Identify which cell holds the provided text, then report its (x, y) central coordinate. 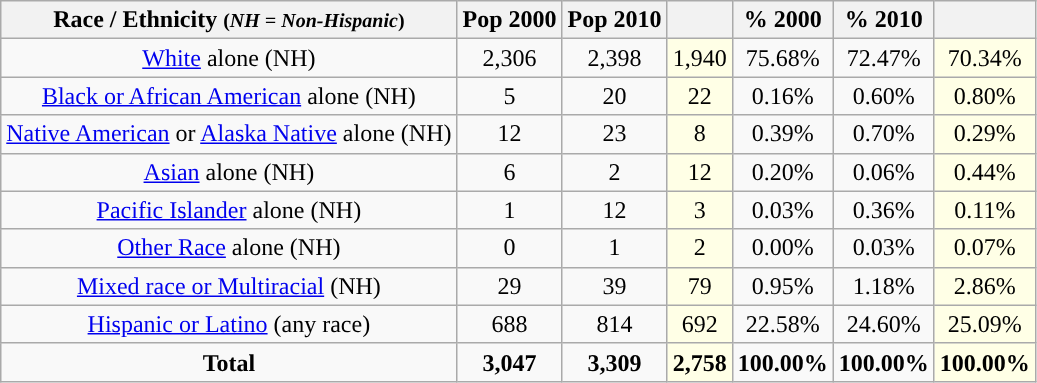
75.68% (782, 58)
Pop 2010 (614, 20)
Asian alone (NH) (229, 172)
0.16% (782, 96)
0.20% (782, 172)
6 (510, 172)
29 (510, 286)
2,398 (614, 58)
% 2010 (884, 20)
2,306 (510, 58)
22 (700, 96)
% 2000 (782, 20)
3,047 (510, 362)
70.34% (984, 58)
0.44% (984, 172)
Hispanic or Latino (any race) (229, 324)
Pacific Islander alone (NH) (229, 210)
Pop 2000 (510, 20)
3 (700, 210)
24.60% (884, 324)
39 (614, 286)
20 (614, 96)
0.95% (782, 286)
1.18% (884, 286)
Other Race alone (NH) (229, 248)
0.29% (984, 134)
22.58% (782, 324)
1,940 (700, 58)
0.11% (984, 210)
0.80% (984, 96)
23 (614, 134)
Mixed race or Multiracial (NH) (229, 286)
25.09% (984, 324)
692 (700, 324)
2.86% (984, 286)
72.47% (884, 58)
5 (510, 96)
8 (700, 134)
2,758 (700, 362)
White alone (NH) (229, 58)
Total (229, 362)
0.60% (884, 96)
0.70% (884, 134)
688 (510, 324)
0.39% (782, 134)
0.06% (884, 172)
814 (614, 324)
0.00% (782, 248)
79 (700, 286)
3,309 (614, 362)
0.36% (884, 210)
0 (510, 248)
Native American or Alaska Native alone (NH) (229, 134)
0.07% (984, 248)
Race / Ethnicity (NH = Non-Hispanic) (229, 20)
Black or African American alone (NH) (229, 96)
